Return the [X, Y] coordinate for the center point of the cell that contains the specified text.  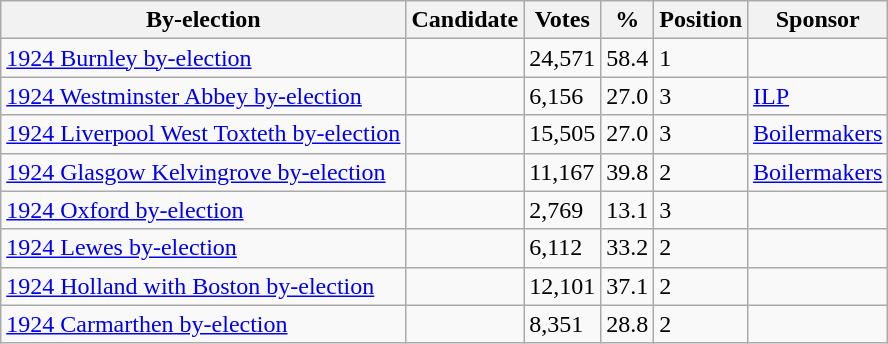
24,571 [562, 58]
Sponsor [818, 20]
39.8 [628, 172]
2,769 [562, 210]
13.1 [628, 210]
1924 Westminster Abbey by-election [204, 96]
1924 Oxford by-election [204, 210]
By-election [204, 20]
6,156 [562, 96]
15,505 [562, 134]
37.1 [628, 286]
1924 Glasgow Kelvingrove by-election [204, 172]
Position [701, 20]
1924 Lewes by-election [204, 248]
1924 Liverpool West Toxteth by-election [204, 134]
1924 Holland with Boston by-election [204, 286]
8,351 [562, 324]
1 [701, 58]
% [628, 20]
1924 Carmarthen by-election [204, 324]
ILP [818, 96]
1924 Burnley by-election [204, 58]
12,101 [562, 286]
6,112 [562, 248]
33.2 [628, 248]
11,167 [562, 172]
58.4 [628, 58]
Candidate [465, 20]
28.8 [628, 324]
Votes [562, 20]
